Find where the given text appears and provide that cell's center as [X, Y] coordinate. 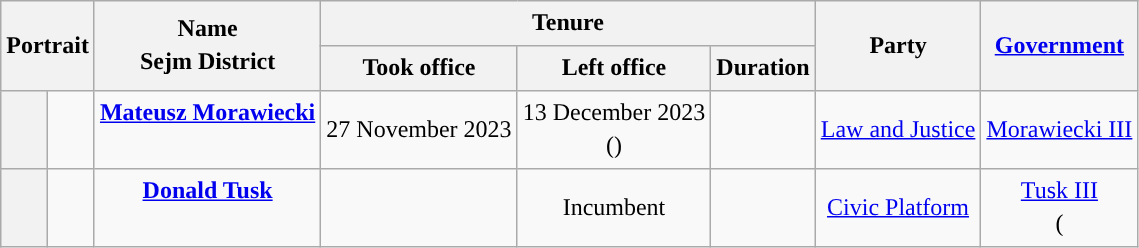
Tenure [568, 24]
Took office [419, 68]
Portrait [48, 46]
Morawiecki III [1060, 129]
13 December 2023() [614, 129]
Government [1060, 46]
Donald Tusk [207, 207]
Left office [614, 68]
Law and Justice [898, 129]
Tusk III( [1060, 207]
NameSejm District [207, 46]
Mateusz Morawiecki [207, 129]
27 November 2023 [419, 129]
Party [898, 46]
Civic Platform [898, 207]
Incumbent [614, 207]
Duration [763, 68]
